Identify which cell holds the provided text, then report its [X, Y] central coordinate. 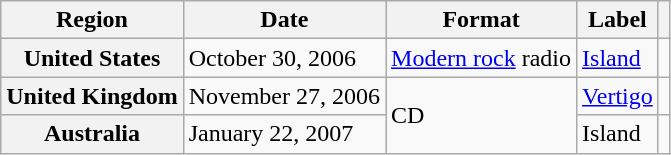
United States [92, 58]
Label [618, 20]
Date [284, 20]
Modern rock radio [482, 58]
October 30, 2006 [284, 58]
CD [482, 115]
November 27, 2006 [284, 96]
Format [482, 20]
Australia [92, 134]
Vertigo [618, 96]
Region [92, 20]
January 22, 2007 [284, 134]
United Kingdom [92, 96]
